Capture the cell that displays the provided text and extract its [X, Y] central coordinate. 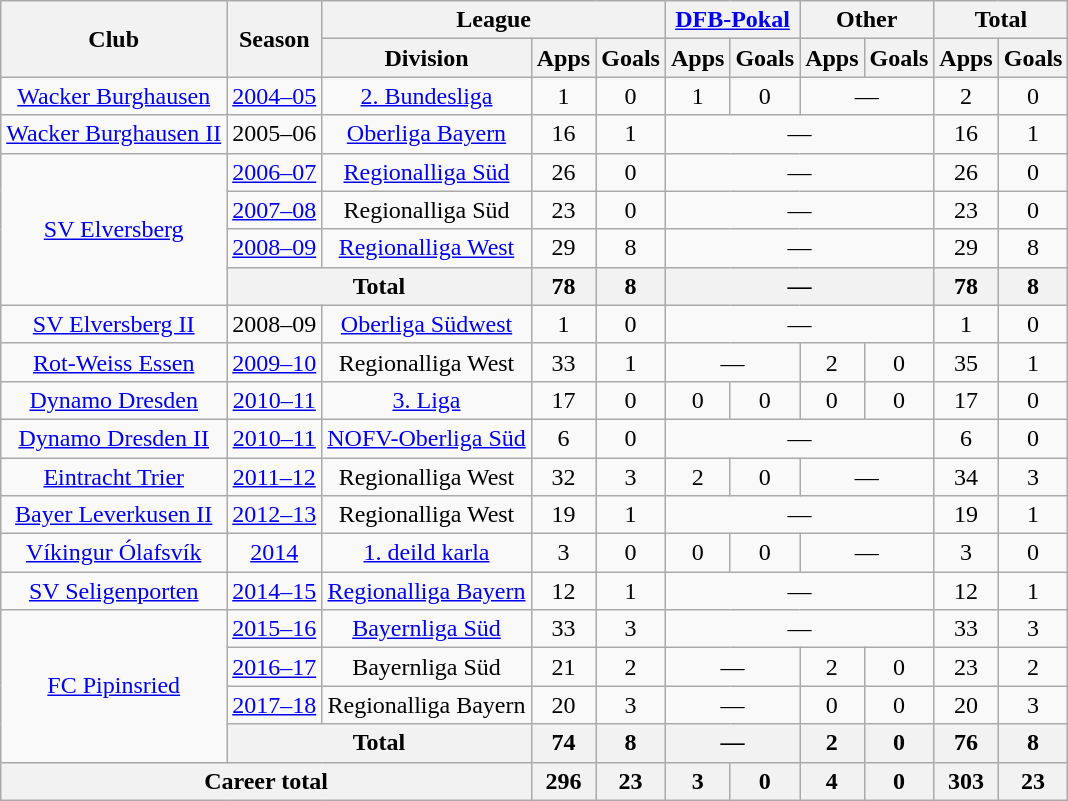
Oberliga Südwest [427, 324]
Wacker Burghausen [114, 96]
2004–05 [274, 96]
2. Bundesliga [427, 96]
Eintracht Trier [114, 477]
Oberliga Bayern [427, 134]
76 [966, 743]
2005–06 [274, 134]
34 [966, 477]
3. Liga [427, 400]
SV Elversberg [114, 229]
Rot-Weiss Essen [114, 362]
35 [966, 362]
32 [563, 477]
FC Pipinsried [114, 686]
2009–10 [274, 362]
303 [966, 781]
2014 [274, 553]
Other [867, 20]
Season [274, 39]
DFB-Pokal [732, 20]
Víkingur Ólafsvík [114, 553]
Career total [266, 781]
League [494, 20]
2011–12 [274, 477]
Bayer Leverkusen II [114, 515]
2014–15 [274, 591]
Dynamo Dresden [114, 400]
2017–18 [274, 705]
Club [114, 39]
21 [563, 667]
Wacker Burghausen II [114, 134]
SV Elversberg II [114, 324]
SV Seligenporten [114, 591]
2016–17 [274, 667]
296 [563, 781]
1. deild karla [427, 553]
NOFV-Oberliga Süd [427, 438]
2006–07 [274, 172]
4 [832, 781]
2015–16 [274, 629]
Division [427, 58]
2012–13 [274, 515]
74 [563, 743]
Dynamo Dresden II [114, 438]
2007–08 [274, 210]
